Identify which cell holds the provided text, then report its (X, Y) central coordinate. 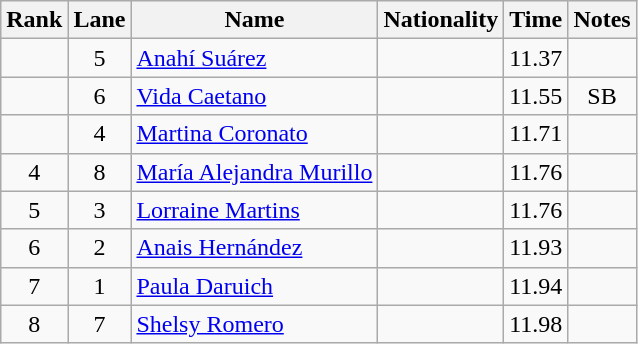
Shelsy Romero (254, 324)
Martina Coronato (254, 134)
11.37 (536, 58)
Anahí Suárez (254, 58)
Lorraine Martins (254, 210)
Notes (602, 20)
3 (100, 210)
11.71 (536, 134)
11.98 (536, 324)
Anais Hernández (254, 248)
Nationality (441, 20)
Rank (34, 20)
11.55 (536, 96)
11.94 (536, 286)
Lane (100, 20)
Vida Caetano (254, 96)
11.93 (536, 248)
María Alejandra Murillo (254, 172)
Paula Daruich (254, 286)
Name (254, 20)
Time (536, 20)
1 (100, 286)
2 (100, 248)
SB (602, 96)
